Output the (X, Y) coordinate of the center of the cell containing the given text.  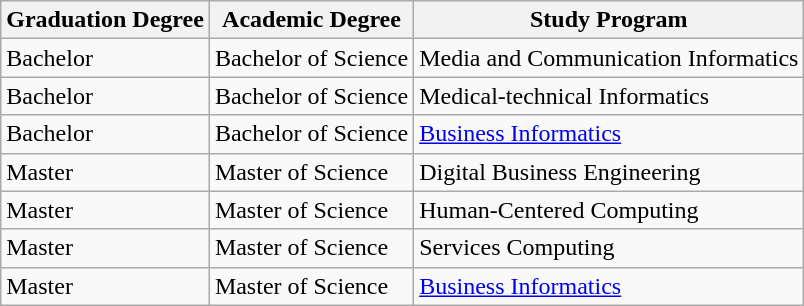
Services Computing (609, 248)
Medical-technical Informatics (609, 96)
Digital Business Engineering (609, 172)
Study Program (609, 20)
Graduation Degree (106, 20)
Media and Communication Informatics (609, 58)
Academic Degree (311, 20)
Human-Centered Computing (609, 210)
